Search for the cell housing the specified text and yield its [x, y] center coordinate. 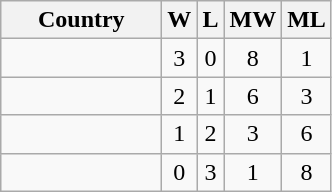
W [180, 20]
MW [253, 20]
L [210, 20]
Country [82, 20]
ML [307, 20]
